Scan for the cell matching the given text and deliver its [X, Y] coordinate at center. 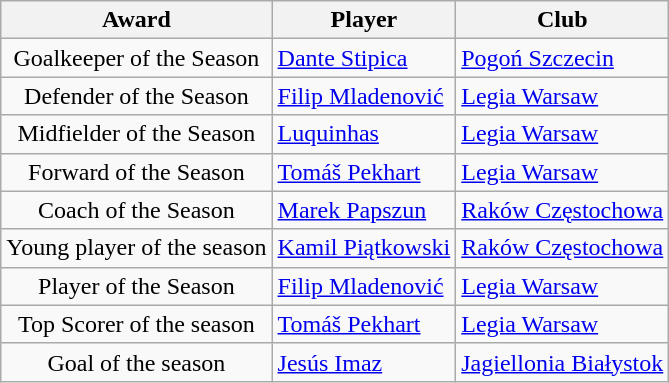
Midfielder of the Season [136, 134]
Goal of the season [136, 362]
Award [136, 20]
Goalkeeper of the Season [136, 58]
Top Scorer of the season [136, 324]
Dante Stipica [364, 58]
Pogoń Szczecin [562, 58]
Marek Papszun [364, 210]
Club [562, 20]
Coach of the Season [136, 210]
Kamil Piątkowski [364, 248]
Player of the Season [136, 286]
Young player of the season [136, 248]
Forward of the Season [136, 172]
Player [364, 20]
Luquinhas [364, 134]
Defender of the Season [136, 96]
Jagiellonia Białystok [562, 362]
Jesús Imaz [364, 362]
